Output the (x, y) coordinate of the center of the cell containing the given text.  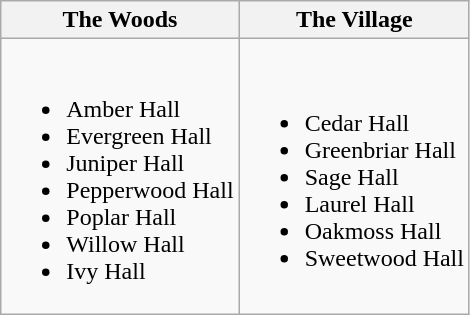
The Woods (120, 20)
The Village (354, 20)
Amber HallEvergreen HallJuniper HallPepperwood HallPoplar HallWillow HallIvy Hall (120, 176)
Cedar HallGreenbriar HallSage HallLaurel HallOakmoss HallSweetwood Hall (354, 176)
